Capture the cell that displays the provided text and extract its (X, Y) central coordinate. 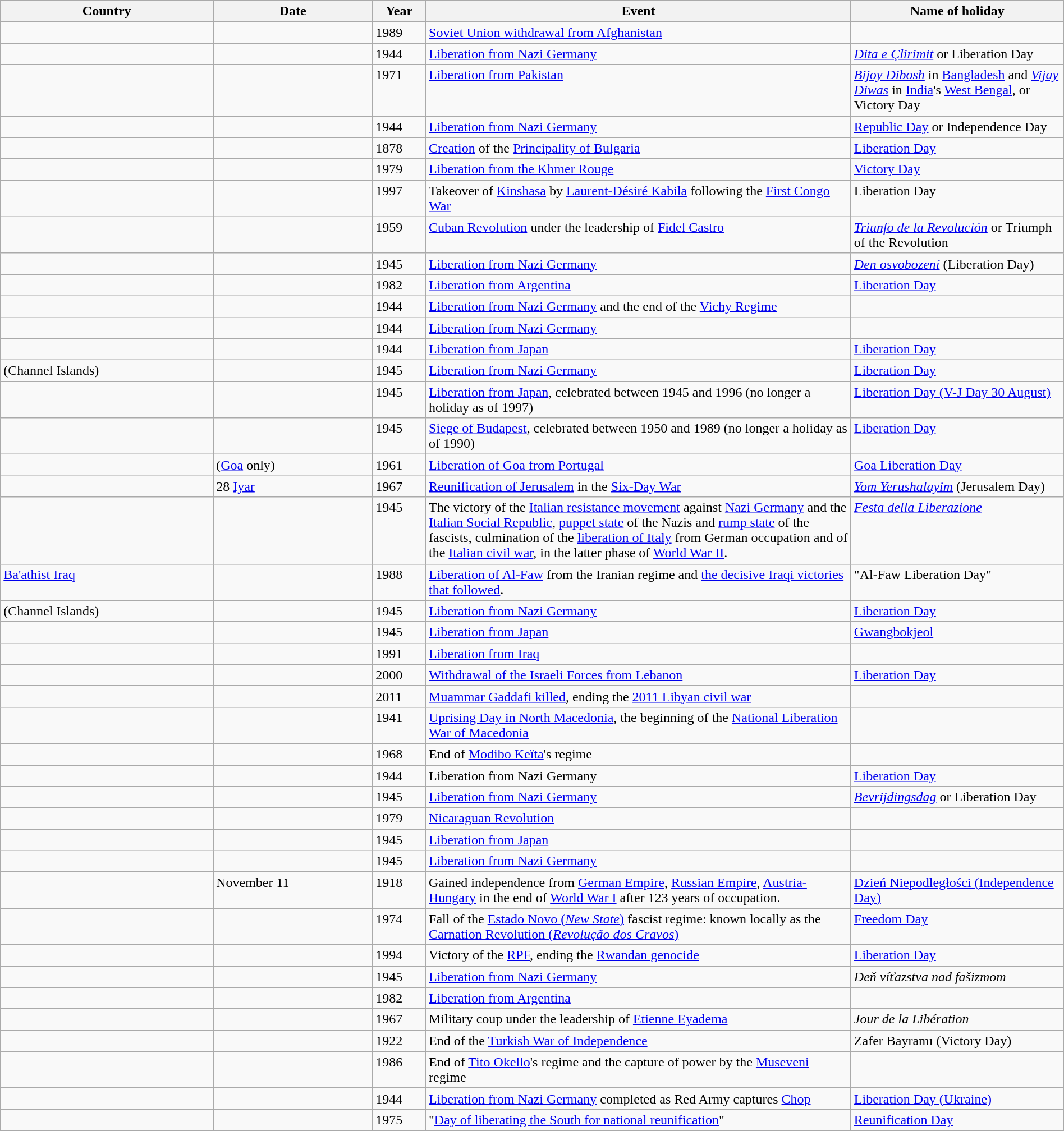
Liberation from Nazi Germany and the end of the Vichy Regime (639, 306)
1994 (400, 955)
1989 (400, 33)
Jour de la Libération (957, 1019)
Takeover of Kinshasa by Laurent-Désiré Kabila following the First Congo War (639, 199)
End of Tito Okello's regime and the capture of power by the Museveni regime (639, 1069)
28 Iyar (293, 486)
1974 (400, 927)
1878 (400, 148)
Ba'athist Iraq (107, 582)
Liberation from Nazi Germany completed as Red Army captures Chop (639, 1098)
(Goa only) (293, 465)
Liberation from Iraq (639, 654)
1988 (400, 582)
Liberation of Al-Faw from the Iranian regime and the decisive Iraqi victories that followed. (639, 582)
Bevrijdingsdag or Liberation Day (957, 797)
1991 (400, 654)
Soviet Union withdrawal from Afghanistan (639, 33)
Uprising Day in North Macedonia, the beginning of the National Liberation War of Macedonia (639, 725)
November 11 (293, 890)
Reunification Day (957, 1120)
Liberation Day (V-J Day 30 August) (957, 399)
Victory of the RPF, ending the Rwandan genocide (639, 955)
2000 (400, 675)
End of the Turkish War of Independence (639, 1041)
Victory Day (957, 169)
Name of holiday (957, 11)
1975 (400, 1120)
Gained independence from German Empire, Russian Empire, Austria-Hungary in the end of World War I after 123 years of occupation. (639, 890)
Event (639, 11)
Withdrawal of the Israeli Forces from Lebanon (639, 675)
Dita e Çlirimit or Liberation Day (957, 54)
Bijoy Dibosh in Bangladesh and Vijay Diwas in India's West Bengal, or Victory Day (957, 90)
Republic Day or Independence Day (957, 127)
1959 (400, 235)
Gwangbokjeol (957, 632)
Cuban Revolution under the leadership of Fidel Castro (639, 235)
Liberation from Japan, celebrated between 1945 and 1996 (no longer a holiday as of 1997) (639, 399)
Festa della Liberazione (957, 531)
1968 (400, 754)
Freedom Day (957, 927)
2011 (400, 696)
1941 (400, 725)
Goa Liberation Day (957, 465)
Military coup under the leadership of Etienne Eyadema (639, 1019)
"Day of liberating the South for national reunification" (639, 1120)
Yom Yerushalayim (Jerusalem Day) (957, 486)
Fall of the Estado Novo (New State) fascist regime: known locally as the Carnation Revolution (Revolução dos Cravos) (639, 927)
Reunification of Jerusalem in the Six-Day War (639, 486)
Liberation of Goa from Portugal (639, 465)
1997 (400, 199)
Muammar Gaddafi killed, ending the 2011 Libyan civil war (639, 696)
Triunfo de la Revolución or Triumph of the Revolution (957, 235)
1918 (400, 890)
Dzień Niepodległości (Independence Day) (957, 890)
Date (293, 11)
1922 (400, 1041)
Liberation from Pakistan (639, 90)
End of Modibo Keïta's regime (639, 754)
Siege of Budapest, celebrated between 1950 and 1989 (no longer a holiday as of 1990) (639, 436)
Nicaraguan Revolution (639, 819)
Country (107, 11)
Year (400, 11)
Den osvobození (Liberation Day) (957, 264)
1986 (400, 1069)
Zafer Bayramı (Victory Day) (957, 1041)
Creation of the Principality of Bulgaria (639, 148)
1971 (400, 90)
Deň víťazstva nad fašizmom (957, 977)
Liberation Day (Ukraine) (957, 1098)
Liberation from the Khmer Rouge (639, 169)
"Al-Faw Liberation Day" (957, 582)
1961 (400, 465)
